From the cell containing the given text, extract its center point as [X, Y] coordinate. 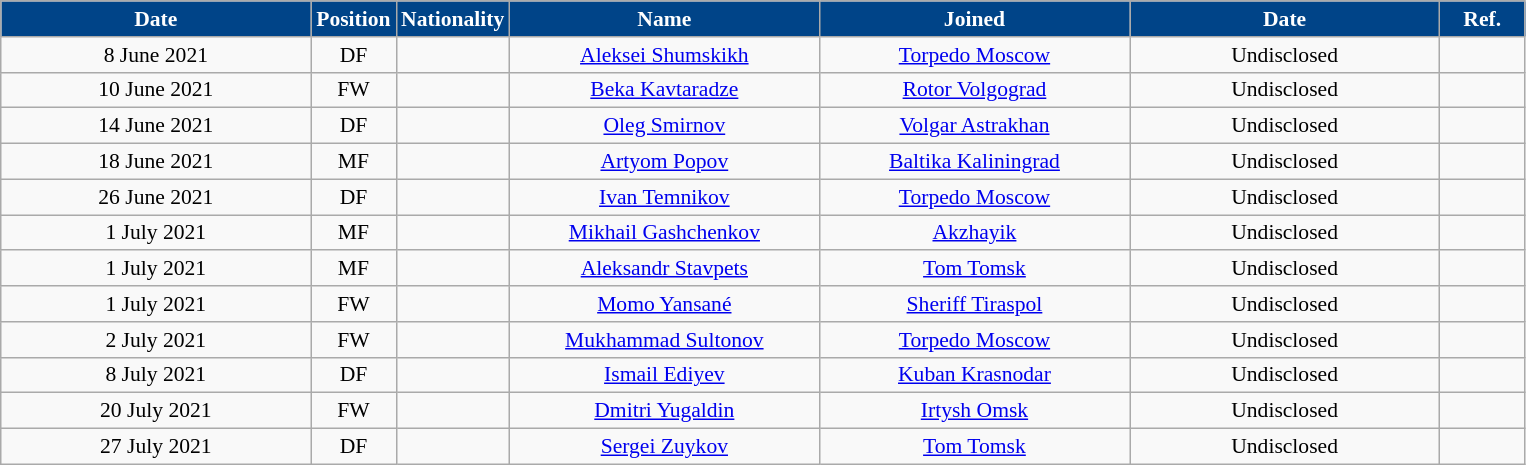
2 July 2021 [156, 340]
Joined [974, 19]
Artyom Popov [664, 162]
Rotor Volgograd [974, 90]
Baltika Kaliningrad [974, 162]
18 June 2021 [156, 162]
Name [664, 19]
Irtysh Omsk [974, 411]
Nationality [452, 19]
8 July 2021 [156, 375]
Sheriff Tiraspol [974, 304]
Ismail Ediyev [664, 375]
20 July 2021 [156, 411]
Sergei Zuykov [664, 447]
Aleksei Shumskikh [664, 55]
8 June 2021 [156, 55]
Volgar Astrakhan [974, 126]
27 July 2021 [156, 447]
Dmitri Yugaldin [664, 411]
Kuban Krasnodar [974, 375]
Ivan Temnikov [664, 197]
10 June 2021 [156, 90]
Mukhammad Sultonov [664, 340]
Beka Kavtaradze [664, 90]
Oleg Smirnov [664, 126]
Akzhayik [974, 233]
26 June 2021 [156, 197]
Position [354, 19]
Momo Yansané [664, 304]
Ref. [1482, 19]
Mikhail Gashchenkov [664, 233]
14 June 2021 [156, 126]
Aleksandr Stavpets [664, 269]
